Output the [x, y] coordinate of the center of the cell containing the given text.  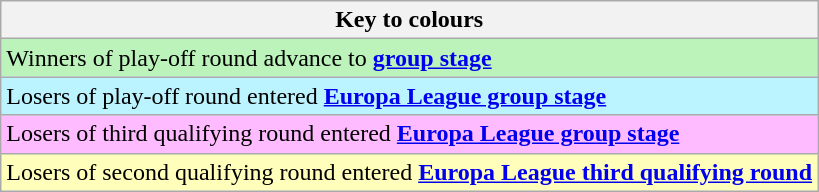
Losers of second qualifying round entered Europa League third qualifying round [410, 172]
Key to colours [410, 20]
Losers of play-off round entered Europa League group stage [410, 96]
Winners of play-off round advance to group stage [410, 58]
Losers of third qualifying round entered Europa League group stage [410, 134]
